Locate the cell with the specified text and output its [X, Y] center coordinate. 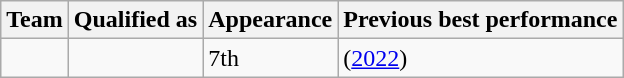
(2022) [480, 58]
7th [270, 58]
Previous best performance [480, 20]
Appearance [270, 20]
Qualified as [135, 20]
Team [35, 20]
